Find where the given text appears and provide that cell's center as (X, Y) coordinate. 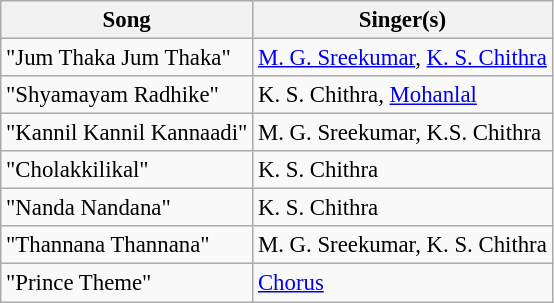
"Cholakkilikal" (127, 170)
Singer(s) (403, 20)
"Thannana Thannana" (127, 245)
"Prince Theme" (127, 283)
"Jum Thaka Jum Thaka" (127, 58)
"Shyamayam Radhike" (127, 95)
M. G. Sreekumar, K.S. Chithra (403, 133)
Chorus (403, 283)
Song (127, 20)
K. S. Chithra, Mohanlal (403, 95)
"Kannil Kannil Kannaadi" (127, 133)
"Nanda Nandana" (127, 208)
